Output the [X, Y] coordinate of the center of the cell containing the given text.  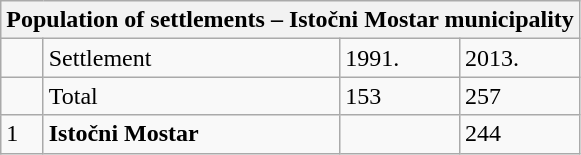
Total [192, 96]
1 [22, 134]
153 [400, 96]
257 [519, 96]
2013. [519, 58]
Population of settlements – Istočni Mostar municipality [290, 20]
244 [519, 134]
1991. [400, 58]
Settlement [192, 58]
Istočni Mostar [192, 134]
